For the text-containing cell, return its midpoint in (x, y) coordinate format. 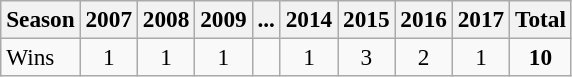
2016 (424, 19)
Total (541, 19)
Season (40, 19)
Wins (40, 57)
10 (541, 57)
2014 (308, 19)
2009 (224, 19)
2017 (480, 19)
2 (424, 57)
... (266, 19)
2008 (166, 19)
3 (366, 57)
2007 (108, 19)
2015 (366, 19)
